Search for the cell housing the specified text and yield its (x, y) center coordinate. 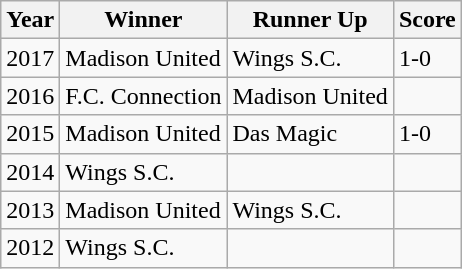
2014 (30, 172)
Score (427, 20)
2013 (30, 210)
Runner Up (310, 20)
Winner (144, 20)
2016 (30, 96)
F.C. Connection (144, 96)
Das Magic (310, 134)
2012 (30, 248)
2015 (30, 134)
2017 (30, 58)
Year (30, 20)
